Locate the cell with the specified text and output its (x, y) center coordinate. 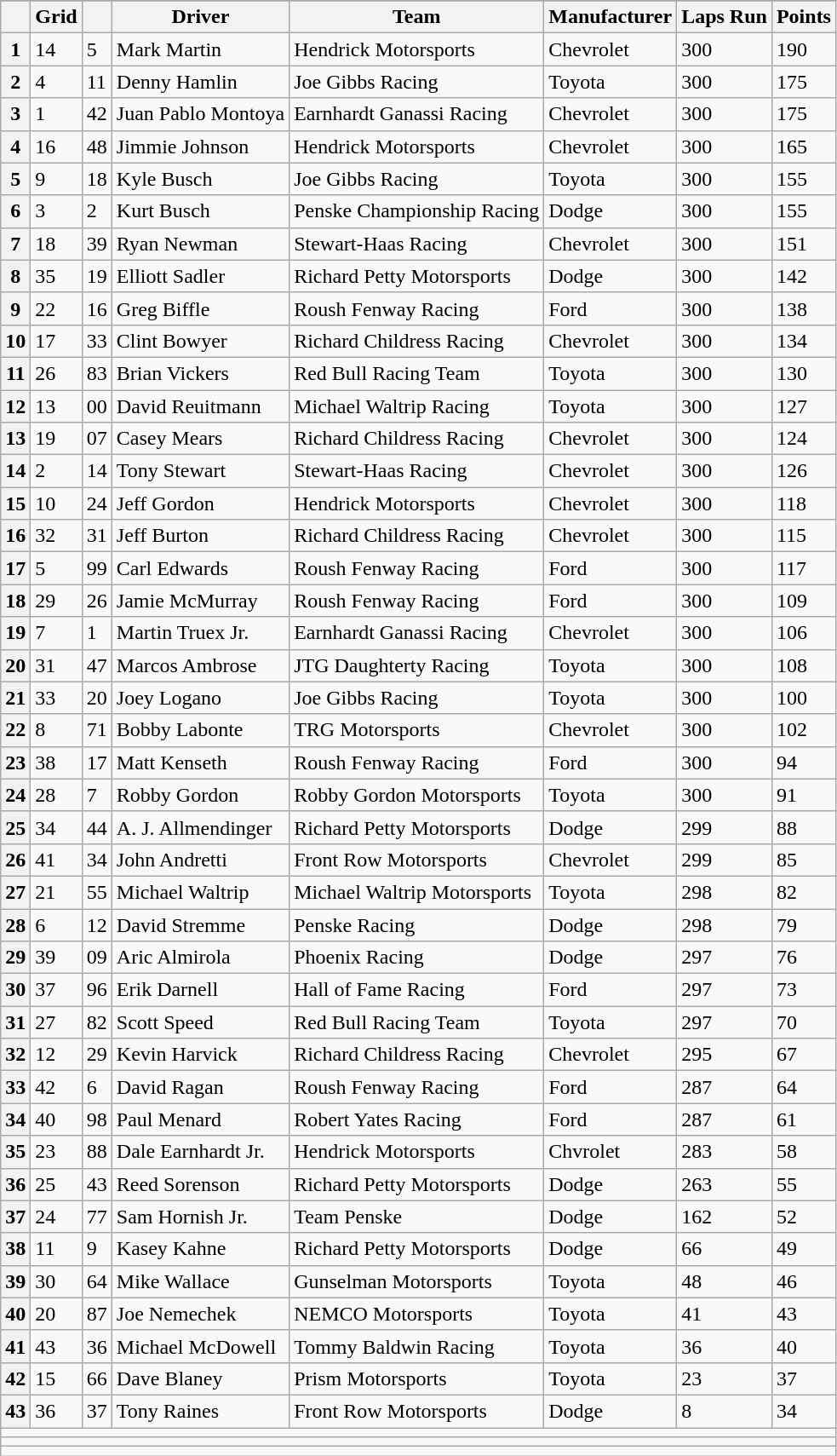
Tony Stewart (200, 471)
190 (804, 49)
Marcos Ambrose (200, 665)
Casey Mears (200, 439)
61 (804, 1119)
Bobby Labonte (200, 730)
Tony Raines (200, 1411)
118 (804, 504)
Prism Motorsports (417, 1378)
Robert Yates Racing (417, 1119)
94 (804, 763)
91 (804, 795)
127 (804, 406)
Jimmie Johnson (200, 147)
117 (804, 568)
67 (804, 1055)
Chvrolet (611, 1152)
Dale Earnhardt Jr. (200, 1152)
TRG Motorsports (417, 730)
Manufacturer (611, 17)
77 (97, 1217)
162 (725, 1217)
David Ragan (200, 1087)
115 (804, 536)
263 (725, 1184)
79 (804, 924)
Jeff Burton (200, 536)
47 (97, 665)
Phoenix Racing (417, 958)
Tommy Baldwin Racing (417, 1346)
165 (804, 147)
Reed Sorenson (200, 1184)
Jeff Gordon (200, 504)
Matt Kenseth (200, 763)
Elliott Sadler (200, 276)
Dave Blaney (200, 1378)
Mike Wallace (200, 1281)
09 (97, 958)
283 (725, 1152)
106 (804, 633)
52 (804, 1217)
124 (804, 439)
Driver (200, 17)
Kasey Kahne (200, 1249)
130 (804, 373)
Gunselman Motorsports (417, 1281)
58 (804, 1152)
JTG Daughterty Racing (417, 665)
134 (804, 341)
76 (804, 958)
Ryan Newman (200, 244)
07 (97, 439)
John Andretti (200, 860)
Kurt Busch (200, 211)
Laps Run (725, 17)
Aric Almirola (200, 958)
100 (804, 698)
49 (804, 1249)
Scott Speed (200, 1022)
Carl Edwards (200, 568)
Robby Gordon (200, 795)
98 (97, 1119)
Denny Hamlin (200, 82)
Points (804, 17)
151 (804, 244)
Robby Gordon Motorsports (417, 795)
109 (804, 601)
96 (97, 990)
Penske Championship Racing (417, 211)
Michael Waltrip Motorsports (417, 892)
Kyle Busch (200, 179)
Martin Truex Jr. (200, 633)
99 (97, 568)
87 (97, 1314)
David Reuitmann (200, 406)
Michael McDowell (200, 1346)
Mark Martin (200, 49)
NEMCO Motorsports (417, 1314)
Brian Vickers (200, 373)
102 (804, 730)
Joe Nemechek (200, 1314)
Hall of Fame Racing (417, 990)
Greg Biffle (200, 308)
David Stremme (200, 924)
Paul Menard (200, 1119)
Penske Racing (417, 924)
00 (97, 406)
Michael Waltrip (200, 892)
126 (804, 471)
Erik Darnell (200, 990)
142 (804, 276)
70 (804, 1022)
85 (804, 860)
Grid (56, 17)
73 (804, 990)
Sam Hornish Jr. (200, 1217)
Kevin Harvick (200, 1055)
83 (97, 373)
46 (804, 1281)
Joey Logano (200, 698)
A. J. Allmendinger (200, 827)
295 (725, 1055)
Jamie McMurray (200, 601)
Clint Bowyer (200, 341)
Michael Waltrip Racing (417, 406)
Team Penske (417, 1217)
Juan Pablo Montoya (200, 114)
138 (804, 308)
44 (97, 827)
71 (97, 730)
108 (804, 665)
Team (417, 17)
